Return (x, y) of the center of cell containing provided text 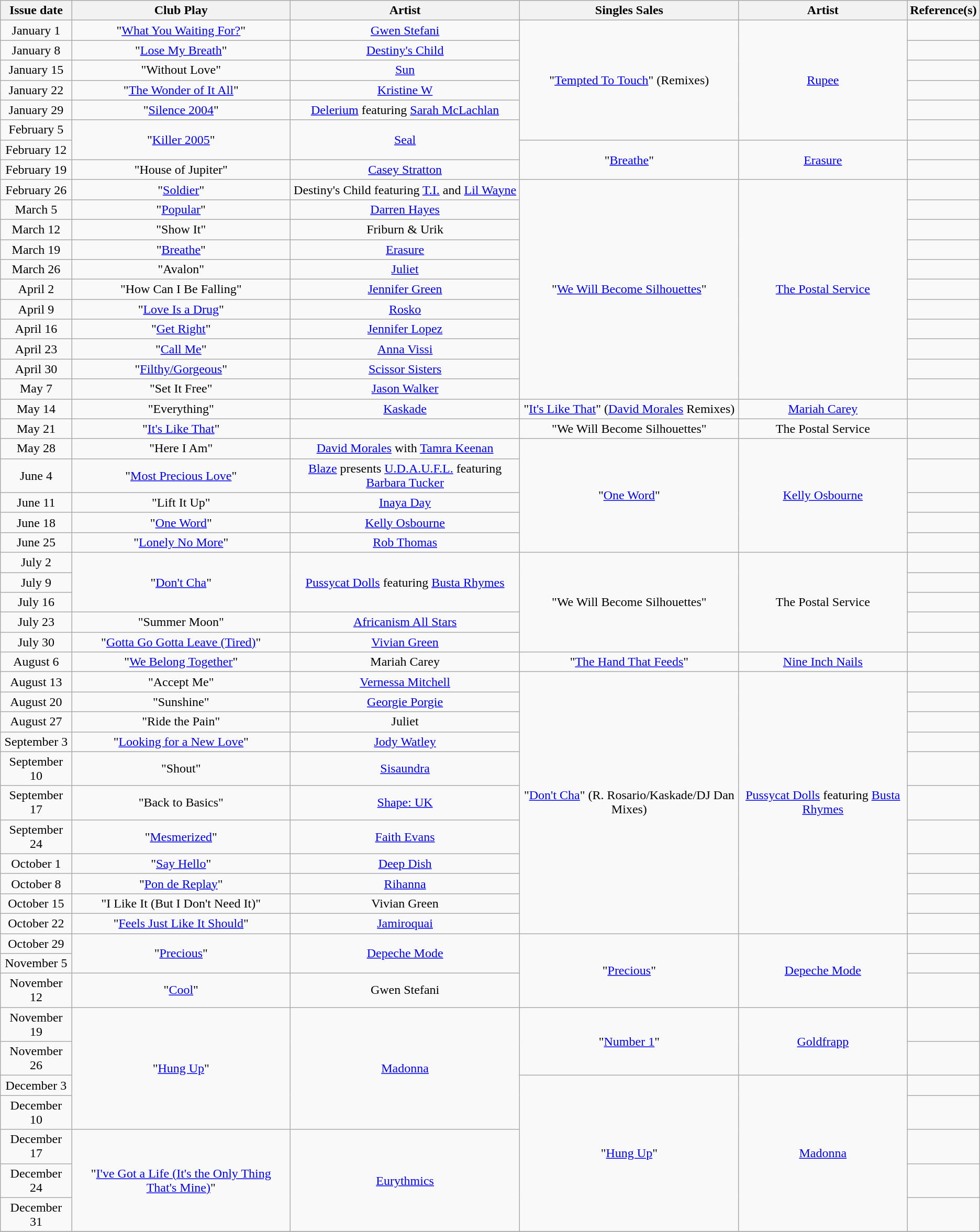
January 15 (36, 70)
"Number 1" (629, 1041)
August 13 (36, 682)
December 3 (36, 1085)
"It's Like That" (181, 429)
Destiny's Child featuring T.I. and Lil Wayne (405, 189)
Kaskade (405, 409)
July 16 (36, 602)
September 24 (36, 836)
October 29 (36, 944)
"Back to Basics" (181, 803)
April 23 (36, 349)
"Sunshine" (181, 702)
"The Wonder of It All" (181, 90)
April 16 (36, 329)
"Don't Cha" (R. Rosario/Kaskade/DJ Dan Mixes) (629, 803)
"Feels Just Like It Should" (181, 923)
"House of Jupiter" (181, 170)
Rihanna (405, 883)
April 30 (36, 369)
April 9 (36, 309)
July 9 (36, 583)
Singles Sales (629, 10)
"Silence 2004" (181, 110)
Darren Hayes (405, 209)
May 21 (36, 429)
Shape: UK (405, 803)
Faith Evans (405, 836)
"Lift It Up" (181, 502)
November 26 (36, 1058)
"What You Waiting For?" (181, 30)
February 26 (36, 189)
"Here I Am" (181, 449)
May 14 (36, 409)
David Morales with Tamra Keenan (405, 449)
Club Play (181, 10)
Reference(s) (943, 10)
May 28 (36, 449)
"Shout" (181, 768)
November 5 (36, 964)
January 22 (36, 90)
May 7 (36, 389)
"Mesmerized" (181, 836)
Sun (405, 70)
"Soldier" (181, 189)
September 3 (36, 742)
"Lonely No More" (181, 542)
December 10 (36, 1113)
"Say Hello" (181, 864)
"Killer 2005" (181, 140)
July 30 (36, 642)
June 11 (36, 502)
Jamiroquai (405, 923)
"Popular" (181, 209)
Nine Inch Nails (823, 662)
Africanism All Stars (405, 622)
Scissor Sisters (405, 369)
"Love Is a Drug" (181, 309)
"Looking for a New Love" (181, 742)
"The Hand That Feeds" (629, 662)
Goldfrapp (823, 1041)
January 29 (36, 110)
"Call Me" (181, 349)
"Without Love" (181, 70)
November 19 (36, 1025)
"Most Precious Love" (181, 475)
Jennifer Green (405, 289)
"Filthy/Gorgeous" (181, 369)
"I Like It (But I Don't Need It)" (181, 903)
Deep Dish (405, 864)
April 2 (36, 289)
June 25 (36, 542)
"Get Right" (181, 329)
Rosko (405, 309)
"Everything" (181, 409)
Inaya Day (405, 502)
June 18 (36, 522)
"Show It" (181, 229)
Eurythmics (405, 1181)
March 19 (36, 250)
December 17 (36, 1146)
Vernessa Mitchell (405, 682)
February 5 (36, 130)
Destiny's Child (405, 50)
Sisaundra (405, 768)
"Cool" (181, 990)
June 4 (36, 475)
"Tempted To Touch" (Remixes) (629, 80)
Seal (405, 140)
Delerium featuring Sarah McLachlan (405, 110)
August 6 (36, 662)
"We Belong Together" (181, 662)
"Accept Me" (181, 682)
March 26 (36, 270)
October 8 (36, 883)
September 10 (36, 768)
October 1 (36, 864)
July 23 (36, 622)
"Pon de Replay" (181, 883)
February 12 (36, 150)
"Summer Moon" (181, 622)
"Lose My Breath" (181, 50)
August 27 (36, 722)
Rupee (823, 80)
"Don't Cha" (181, 582)
Jody Watley (405, 742)
January 1 (36, 30)
"Avalon" (181, 270)
Rob Thomas (405, 542)
Anna Vissi (405, 349)
"I've Got a Life (It's the Only Thing That's Mine)" (181, 1181)
"How Can I Be Falling" (181, 289)
March 12 (36, 229)
October 22 (36, 923)
Casey Stratton (405, 170)
Jason Walker (405, 389)
"Set It Free" (181, 389)
October 15 (36, 903)
Jennifer Lopez (405, 329)
Blaze presents U.D.A.U.F.L. featuring Barbara Tucker (405, 475)
November 12 (36, 990)
February 19 (36, 170)
"Gotta Go Gotta Leave (Tired)" (181, 642)
"Ride the Pain" (181, 722)
Kristine W (405, 90)
September 17 (36, 803)
December 24 (36, 1181)
March 5 (36, 209)
Georgie Porgie (405, 702)
July 2 (36, 562)
"It's Like That" (David Morales Remixes) (629, 409)
August 20 (36, 702)
January 8 (36, 50)
December 31 (36, 1214)
Issue date (36, 10)
Friburn & Urik (405, 229)
